Scan for the cell matching the given text and deliver its [X, Y] coordinate at center. 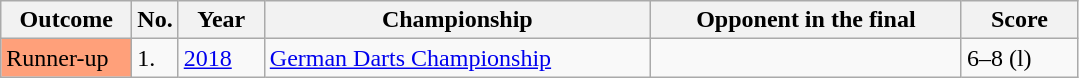
Runner-up [66, 58]
2018 [221, 58]
Championship [457, 20]
1. [155, 58]
German Darts Championship [457, 58]
No. [155, 20]
6–8 (l) [1019, 58]
Year [221, 20]
Opponent in the final [806, 20]
Score [1019, 20]
Outcome [66, 20]
